Provide the (X, Y) coordinate of the cell's center where the given text is located.  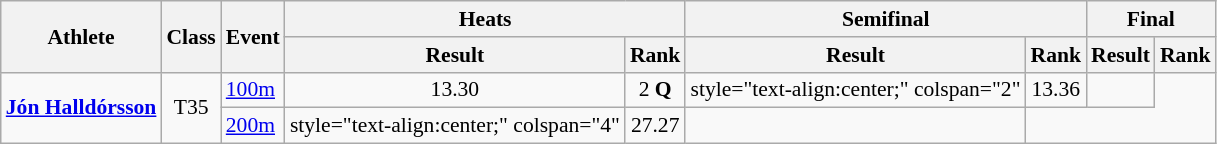
13.30 (455, 90)
200m (253, 126)
13.36 (1056, 90)
2 Q (656, 90)
Heats (486, 19)
style="text-align:center;" colspan="4" (455, 126)
style="text-align:center;" colspan="2" (855, 90)
27.27 (656, 126)
100m (253, 90)
Final (1150, 19)
Class (190, 36)
Semifinal (886, 19)
Event (253, 36)
Jón Halldórsson (82, 108)
T35 (190, 108)
Athlete (82, 36)
